Scan for the cell matching the given text and deliver its [x, y] coordinate at center. 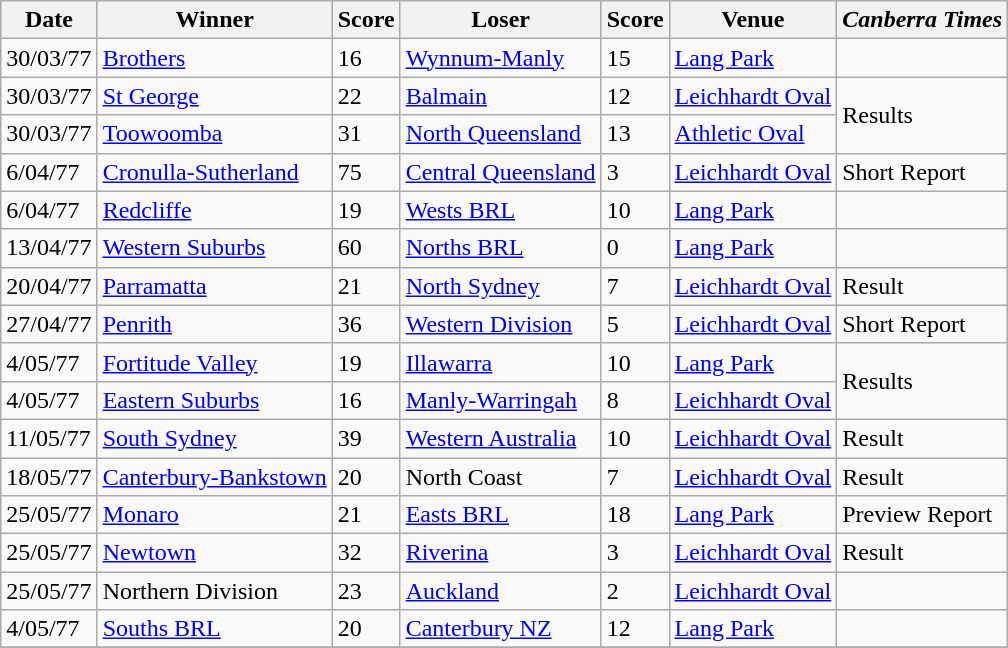
Eastern Suburbs [214, 400]
Preview Report [922, 515]
Wynnum-Manly [500, 58]
39 [366, 438]
75 [366, 172]
Wests BRL [500, 210]
North Queensland [500, 134]
St George [214, 96]
Fortitude Valley [214, 362]
31 [366, 134]
Canberra Times [922, 20]
Penrith [214, 324]
Northern Division [214, 591]
Central Queensland [500, 172]
North Sydney [500, 286]
Parramatta [214, 286]
36 [366, 324]
Western Australia [500, 438]
13 [635, 134]
22 [366, 96]
Western Division [500, 324]
Easts BRL [500, 515]
Western Suburbs [214, 248]
Norths BRL [500, 248]
Canterbury NZ [500, 629]
13/04/77 [49, 248]
2 [635, 591]
Redcliffe [214, 210]
18/05/77 [49, 477]
5 [635, 324]
Loser [500, 20]
North Coast [500, 477]
Cronulla-Sutherland [214, 172]
15 [635, 58]
Newtown [214, 553]
8 [635, 400]
Manly-Warringah [500, 400]
Canterbury-Bankstown [214, 477]
Toowoomba [214, 134]
Monaro [214, 515]
South Sydney [214, 438]
Winner [214, 20]
Riverina [500, 553]
Souths BRL [214, 629]
0 [635, 248]
32 [366, 553]
Auckland [500, 591]
27/04/77 [49, 324]
Brothers [214, 58]
11/05/77 [49, 438]
Balmain [500, 96]
18 [635, 515]
20/04/77 [49, 286]
Athletic Oval [753, 134]
Illawarra [500, 362]
60 [366, 248]
Venue [753, 20]
Date [49, 20]
23 [366, 591]
